Scan for the cell matching the given text and deliver its (x, y) coordinate at center. 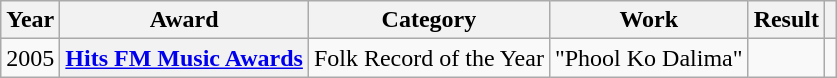
Year (30, 20)
2005 (30, 58)
"Phool Ko Dalima" (648, 58)
Result (786, 20)
Category (428, 20)
Folk Record of the Year (428, 58)
Hits FM Music Awards (184, 58)
Work (648, 20)
Award (184, 20)
